Search for the cell housing the specified text and yield its [X, Y] center coordinate. 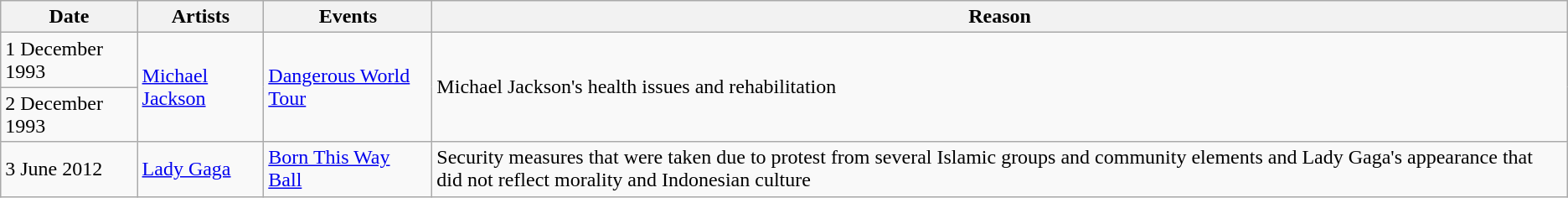
1 December 1993 [69, 60]
Born This Way Ball [348, 169]
Lady Gaga [201, 169]
Reason [1000, 17]
Artists [201, 17]
Michael Jackson's health issues and rehabilitation [1000, 87]
Dangerous World Tour [348, 87]
Date [69, 17]
2 December 1993 [69, 114]
Michael Jackson [201, 87]
3 June 2012 [69, 169]
Events [348, 17]
